Return [x, y] of the center of cell containing provided text 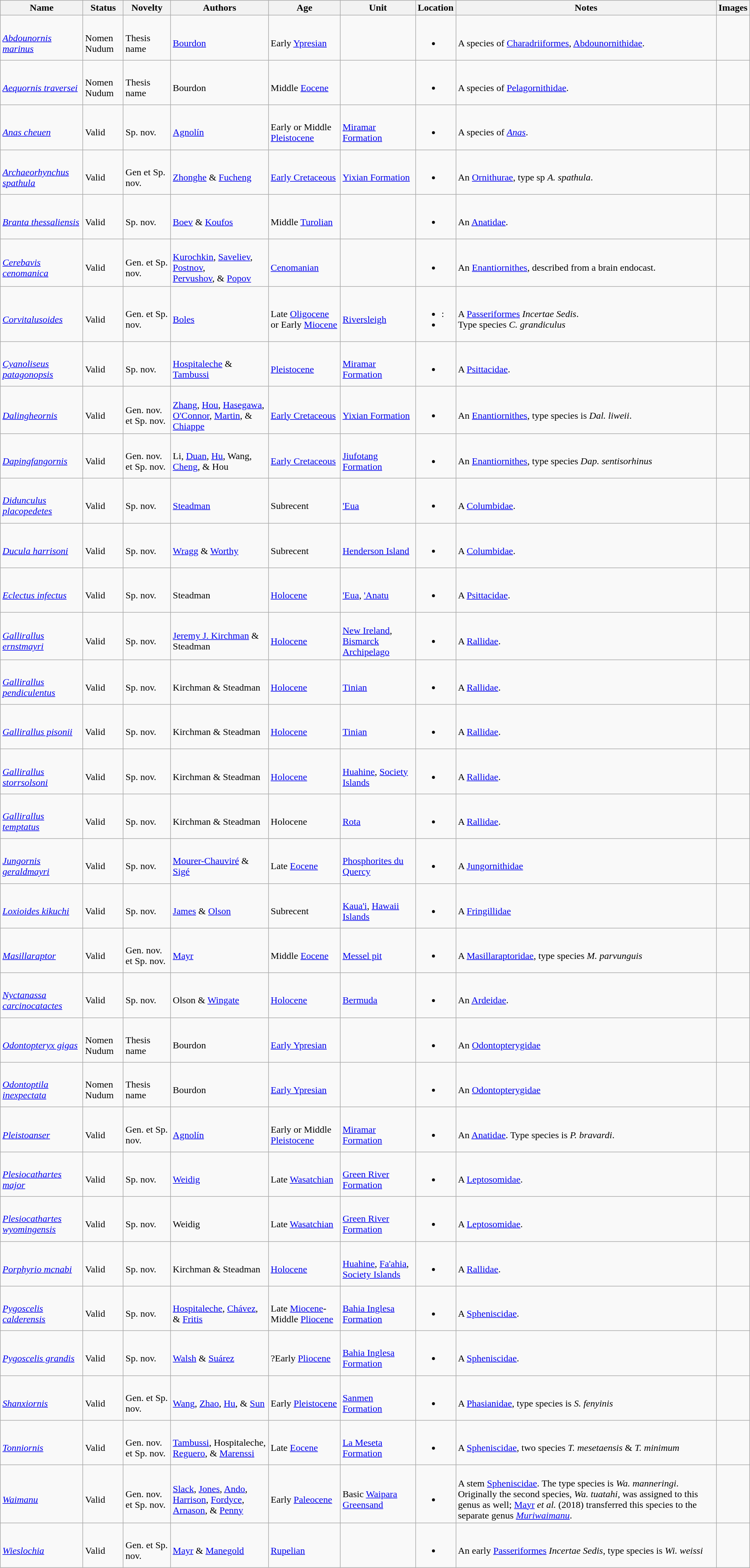
Didunculus placopedetes [42, 500]
Messel pit [378, 951]
Pleistoanser [42, 1129]
Images [733, 8]
Hospitaleche, Chávez, & Fritis [220, 1308]
Early Pleistocene [305, 1398]
Abdounornis marinus [42, 38]
Plesiocathartes wyomingensis [42, 1219]
Zhonghe & Fucheng [220, 172]
Nyctanassa carcinocatactes [42, 995]
Phosphorites du Quercy [378, 861]
: [436, 314]
Wieslochia [42, 1545]
Wragg & Worthy [220, 545]
Sanmen Formation [378, 1398]
An Enantiornithes, type species Dap. sentisorhinus [586, 456]
Rota [378, 816]
Porphyrio mcnabi [42, 1263]
Branta thessaliensis [42, 217]
'Eua, 'Anatu [378, 590]
Gallirallus temptatus [42, 816]
Kurochkin, Saveliev, Postnov, Pervushov, & Popov [220, 263]
Mourer-Chauviré & Sigé [220, 861]
Gen et Sp. nov. [147, 172]
Location [436, 8]
Boev & Koufos [220, 217]
New Ireland, Bismarck Archipelago [378, 636]
Kaua'i, Hawaii Islands [378, 905]
Hospitaleche & Tambussi [220, 364]
A species of Charadriiformes, Abdounornithidae. [586, 38]
Slack, Jones, Ando, Harrison, Fordyce, Arnason, & Penny [220, 1494]
Dalingheornis [42, 410]
Zhang, Hou, Hasegawa, O'Connor, Martin, & Chiappe [220, 410]
Wang, Zhao, Hu, & Sun [220, 1398]
Olson & Wingate [220, 995]
Mayr & Manegold [220, 1545]
Gallirallus storrsolsoni [42, 772]
Tambussi, Hospitaleche, Reguero, & Marenssi [220, 1443]
Name [42, 8]
Henderson Island [378, 545]
An Enantiornithes, described from a brain endocast. [586, 263]
Mayr [220, 951]
A Phasianidae, type species is S. fenyinis [586, 1398]
Ducula harrisoni [42, 545]
Li, Duan, Hu, Wang, Cheng, & Hou [220, 456]
Novelty [147, 8]
Bermuda [378, 995]
Anas cheuen [42, 127]
An early Passeriformes Incertae Sedis, type species is Wi. weissi [586, 1545]
Pygoscelis grandis [42, 1353]
Gallirallus pendiculentus [42, 682]
Tonniornis [42, 1443]
An Enantiornithes, type species is Dal. liweii. [586, 410]
La Meseta Formation [378, 1443]
A Masillaraptoridae, type species M. parvunguis [586, 951]
Cenomanian [305, 263]
Status [103, 8]
Age [305, 8]
Shanxiornis [42, 1398]
A Jungornithidae [586, 861]
Rupelian [305, 1545]
Eclectus infectus [42, 590]
Aequornis traversei [42, 82]
Jiufotang Formation [378, 456]
Huahine, Fa'ahia,Society Islands [378, 1263]
Archaeorhynchus spathula [42, 172]
Boles [220, 314]
Cerebavis cenomanica [42, 263]
Odontoptila inexpectata [42, 1084]
A species of Anas. [586, 127]
An Ornithurae, type sp A. spathula. [586, 172]
A Fringillidae [586, 905]
An Anatidae. Type species is P. bravardi. [586, 1129]
Loxioides kikuchi [42, 905]
Basic Waipara Greensand [378, 1494]
Waimanu [42, 1494]
Jungornis geraldmayri [42, 861]
Walsh & Suárez [220, 1353]
Dapingfangornis [42, 456]
Huahine, Society Islands [378, 772]
Jeremy J. Kirchman & Steadman [220, 636]
Masillaraptor [42, 951]
Cyanoliseus patagonopsis [42, 364]
Gallirallus pisonii [42, 727]
Late Oligocene or Early Miocene [305, 314]
Pygoscelis calderensis [42, 1308]
An Ardeidae. [586, 995]
A Passeriformes Incertae Sedis. Type species C. grandiculus [586, 314]
A species of Pelagornithidae. [586, 82]
Riversleigh [378, 314]
James & Olson [220, 905]
Notes [586, 8]
Corvitalusoides [42, 314]
Odontopteryx gigas [42, 1040]
Authors [220, 8]
Middle Turolian [305, 217]
Early Paleocene [305, 1494]
Plesiocathartes major [42, 1174]
An Anatidae. [586, 217]
'Eua [378, 500]
A Spheniscidae, two species T. mesetaensis & T. minimum [586, 1443]
Pleistocene [305, 364]
?Early Pliocene [305, 1353]
Gallirallus ernstmayri [42, 636]
Unit [378, 8]
Late Miocene-Middle Pliocene [305, 1308]
